Pinpoint the cell where the given text exists, returning its [x, y] midpoint coordinate. 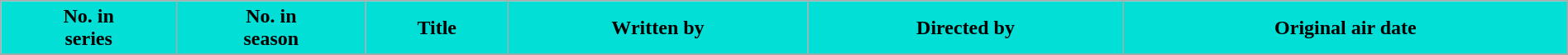
Original air date [1345, 28]
Written by [657, 28]
No. inseries [89, 28]
Directed by [966, 28]
No. inseason [271, 28]
Title [437, 28]
